Locate the cell with the specified text and output its [x, y] center coordinate. 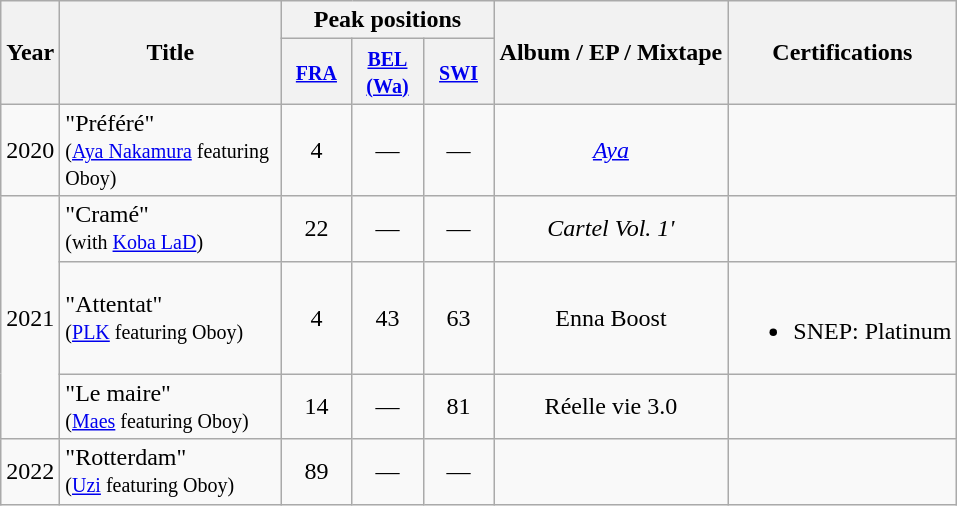
"Rotterdam"(Uzi featuring Oboy) [170, 472]
2020 [30, 150]
2022 [30, 472]
BEL(Wa) [388, 72]
43 [388, 318]
Cartel Vol. 1' [611, 228]
Peak positions [388, 20]
63 [458, 318]
"Cramé"(with Koba LaD) [170, 228]
2021 [30, 318]
22 [316, 228]
"Attentat"(PLK featuring Oboy) [170, 318]
Album / EP / Mixtape [611, 52]
Certifications [842, 52]
89 [316, 472]
Enna Boost [611, 318]
FRA [316, 72]
Aya [611, 150]
14 [316, 406]
SWI [458, 72]
SNEP: Platinum [842, 318]
"Préféré"(Aya Nakamura featuring Oboy) [170, 150]
81 [458, 406]
"Le maire"(Maes featuring Oboy) [170, 406]
Year [30, 52]
Title [170, 52]
Réelle vie 3.0 [611, 406]
